Detect which cell encompasses the target text, then output its (X, Y) center coordinate. 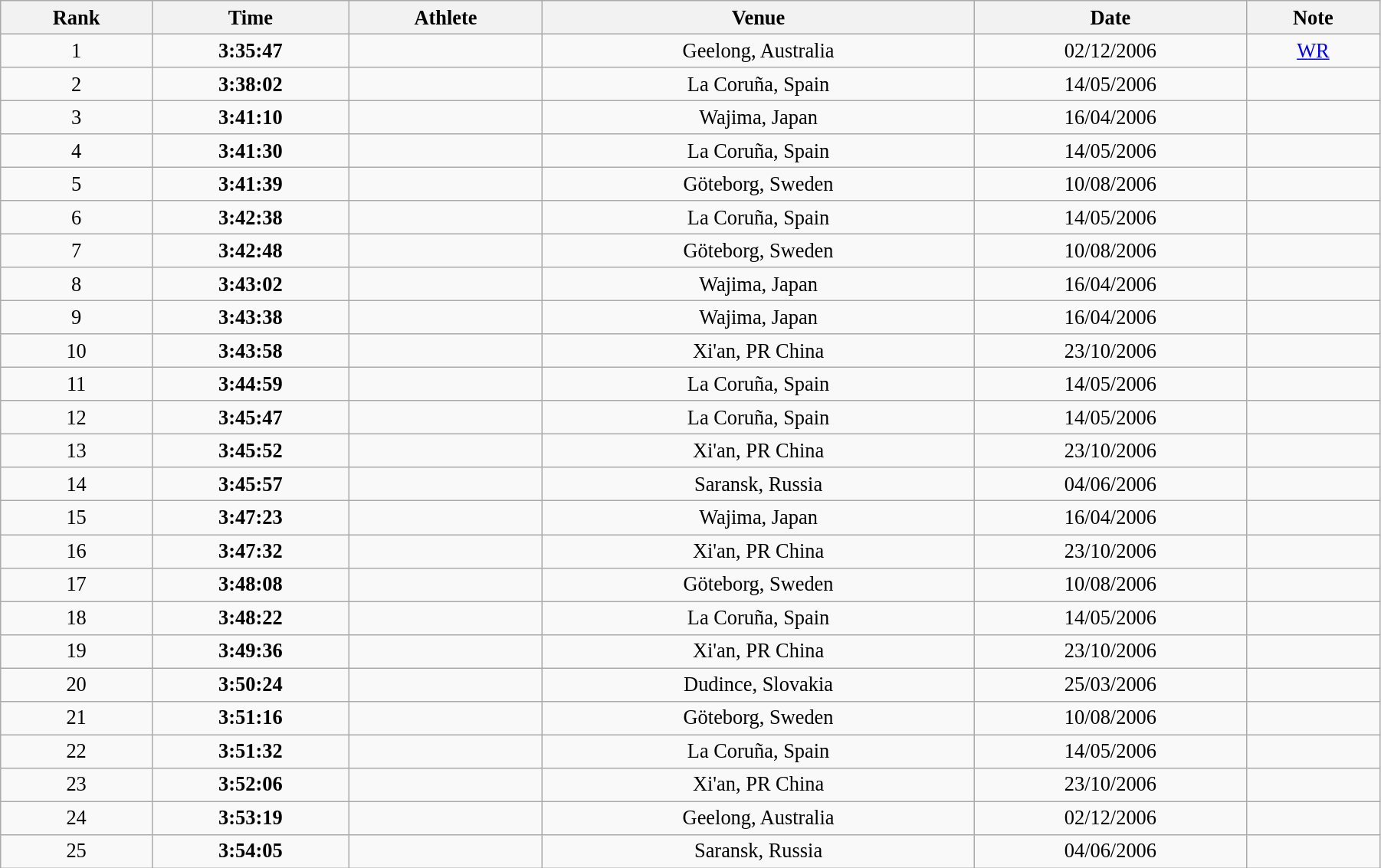
Venue (759, 17)
25/03/2006 (1110, 684)
17 (77, 585)
9 (77, 317)
15 (77, 518)
Time (250, 17)
3:51:16 (250, 718)
3:49:36 (250, 651)
6 (77, 218)
3:45:52 (250, 450)
25 (77, 851)
3:35:47 (250, 51)
3:41:30 (250, 151)
3:41:39 (250, 184)
14 (77, 484)
3:43:02 (250, 284)
3:42:38 (250, 218)
Athlete (446, 17)
3:53:19 (250, 817)
3:38:02 (250, 84)
3:42:48 (250, 251)
3:43:58 (250, 351)
23 (77, 784)
3:54:05 (250, 851)
3:45:57 (250, 484)
21 (77, 718)
19 (77, 651)
3:45:47 (250, 418)
4 (77, 151)
16 (77, 551)
10 (77, 351)
3:51:32 (250, 751)
3:48:22 (250, 617)
3 (77, 117)
5 (77, 184)
3:52:06 (250, 784)
22 (77, 751)
13 (77, 450)
11 (77, 384)
3:43:38 (250, 317)
1 (77, 51)
Note (1313, 17)
12 (77, 418)
8 (77, 284)
WR (1313, 51)
3:44:59 (250, 384)
7 (77, 251)
2 (77, 84)
3:47:32 (250, 551)
Dudince, Slovakia (759, 684)
Date (1110, 17)
Rank (77, 17)
18 (77, 617)
3:48:08 (250, 585)
24 (77, 817)
3:47:23 (250, 518)
3:50:24 (250, 684)
3:41:10 (250, 117)
20 (77, 684)
